Output the (x, y) coordinate of the center of the cell containing the given text.  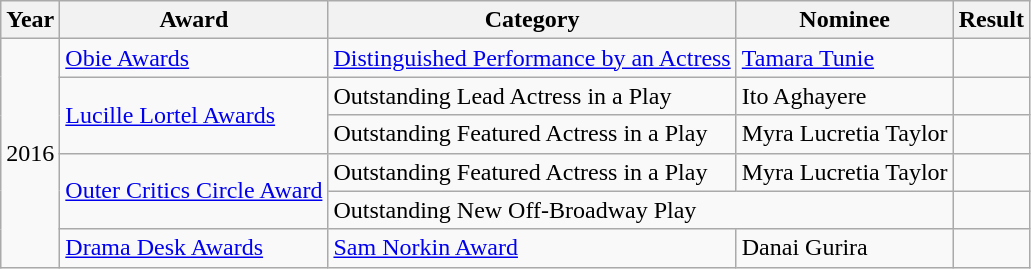
Outstanding New Off-Broadway Play (640, 210)
Outstanding Lead Actress in a Play (532, 96)
Year (30, 20)
Result (991, 20)
Category (532, 20)
Danai Gurira (844, 248)
Sam Norkin Award (532, 248)
Ito Aghayere (844, 96)
Lucille Lortel Awards (194, 115)
Distinguished Performance by an Actress (532, 58)
2016 (30, 153)
Nominee (844, 20)
Award (194, 20)
Obie Awards (194, 58)
Outer Critics Circle Award (194, 191)
Drama Desk Awards (194, 248)
Tamara Tunie (844, 58)
